Search for the cell housing the specified text and yield its [X, Y] center coordinate. 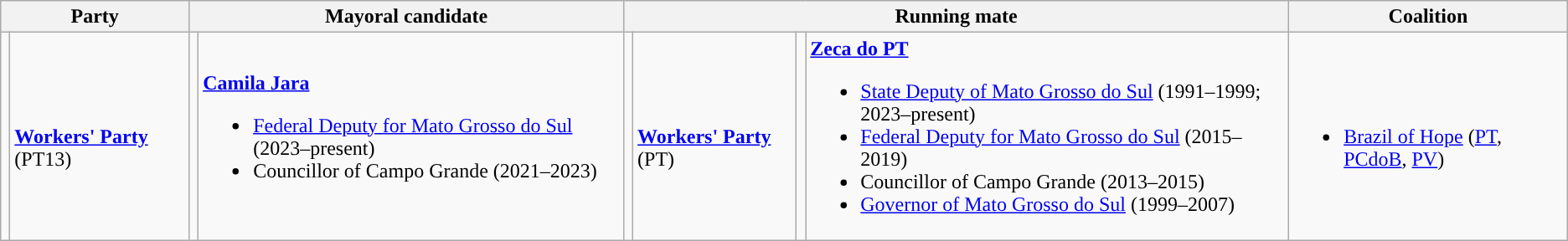
Running mate [957, 17]
Brazil of Hope (PT, PCdoB, PV) [1429, 136]
Party [95, 17]
Camila JaraFederal Deputy for Mato Grosso do Sul (2023–present)Councillor of Campo Grande (2021–2023) [411, 136]
Mayoral candidate [407, 17]
Workers' Party (PT) [715, 136]
Workers' Party (PT13) [100, 136]
Coalition [1429, 17]
